Search for the cell housing the specified text and yield its [X, Y] center coordinate. 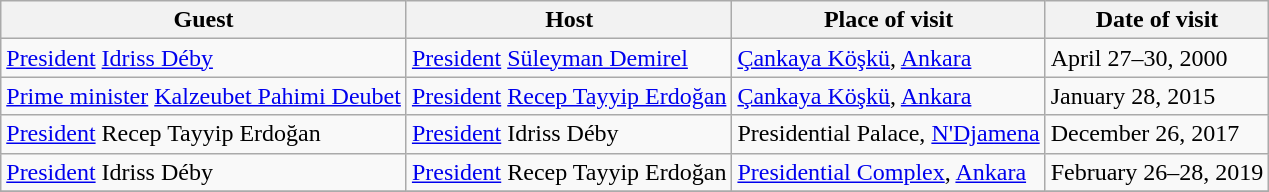
December 26, 2017 [1157, 134]
Presidential Palace, N'Djamena [888, 134]
Presidential Complex, Ankara [888, 172]
Place of visit [888, 20]
Date of visit [1157, 20]
January 28, 2015 [1157, 96]
Host [569, 20]
February 26–28, 2019 [1157, 172]
Guest [204, 20]
April 27–30, 2000 [1157, 58]
President Süleyman Demirel [569, 58]
Prime minister Kalzeubet Pahimi Deubet [204, 96]
